Provide the [x, y] coordinate of the cell's center where the given text is located.  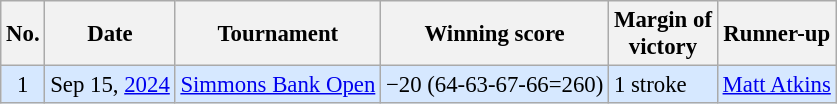
1 [23, 85]
Matt Atkins [776, 85]
No. [23, 34]
Simmons Bank Open [278, 85]
Date [110, 34]
Runner-up [776, 34]
Sep 15, 2024 [110, 85]
1 stroke [664, 85]
Winning score [495, 34]
−20 (64-63-67-66=260) [495, 85]
Margin ofvictory [664, 34]
Tournament [278, 34]
